Identify which cell holds the provided text, then report its [x, y] central coordinate. 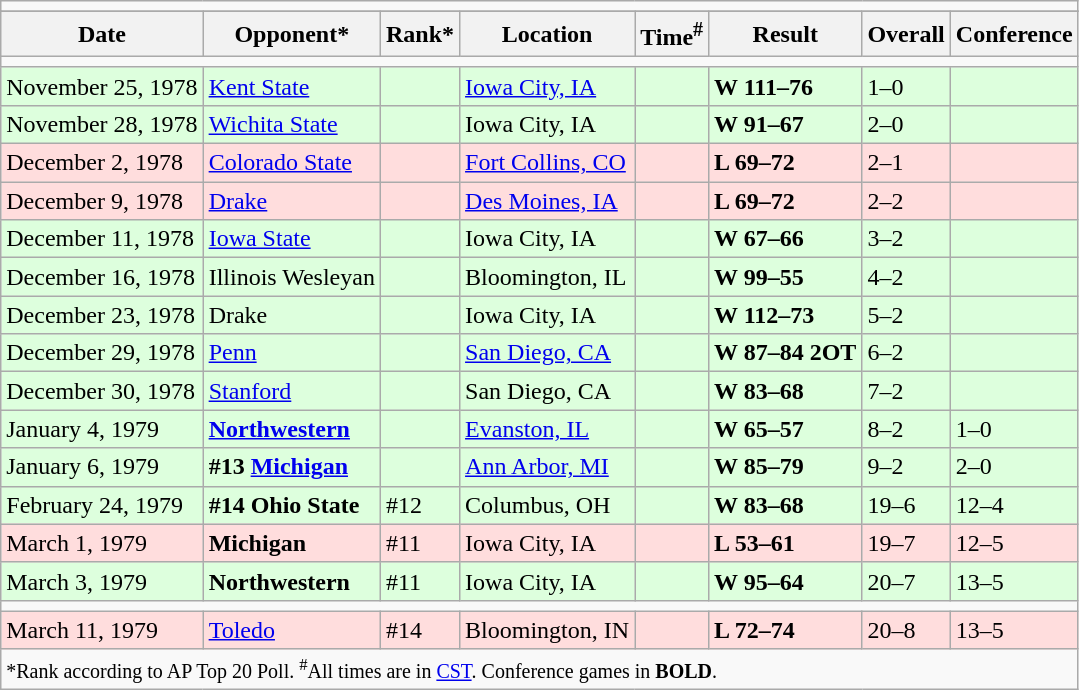
Wichita State [292, 124]
November 25, 1978 [102, 86]
Location [548, 34]
7–2 [906, 391]
20–8 [906, 630]
Michigan [292, 543]
8–2 [906, 429]
Des Moines, IA [548, 201]
Stanford [292, 391]
W 65–57 [786, 429]
December 23, 1978 [102, 315]
November 28, 1978 [102, 124]
December 2, 1978 [102, 163]
W 99–55 [786, 277]
#14 Ohio State [292, 505]
W 111–76 [786, 86]
February 24, 1979 [102, 505]
Illinois Wesleyan [292, 277]
March 11, 1979 [102, 630]
Evanston, IL [548, 429]
Colorado State [292, 163]
Date [102, 34]
2–1 [906, 163]
W 91–67 [786, 124]
W 112–73 [786, 315]
L 53–61 [786, 543]
Time# [672, 34]
W 67–66 [786, 239]
Penn [292, 353]
Bloomington, IN [548, 630]
19–6 [906, 505]
Result [786, 34]
Fort Collins, CO [548, 163]
December 29, 1978 [102, 353]
#13 Michigan [292, 467]
Opponent* [292, 34]
December 11, 1978 [102, 239]
December 16, 1978 [102, 277]
W 85–79 [786, 467]
Columbus, OH [548, 505]
Bloomington, IL [548, 277]
Ann Arbor, MI [548, 467]
Rank* [420, 34]
December 9, 1978 [102, 201]
March 1, 1979 [102, 543]
4–2 [906, 277]
*Rank according to AP Top 20 Poll. #All times are in CST. Conference games in BOLD. [540, 669]
19–7 [906, 543]
Overall [906, 34]
Iowa State [292, 239]
W 87–84 2OT [786, 353]
L 72–74 [786, 630]
Kent State [292, 86]
12–5 [1014, 543]
6–2 [906, 353]
December 30, 1978 [102, 391]
#14 [420, 630]
2–2 [906, 201]
Conference [1014, 34]
20–7 [906, 581]
12–4 [1014, 505]
January 4, 1979 [102, 429]
5–2 [906, 315]
March 3, 1979 [102, 581]
#12 [420, 505]
3–2 [906, 239]
9–2 [906, 467]
January 6, 1979 [102, 467]
W 95–64 [786, 581]
Toledo [292, 630]
